Output the (X, Y) coordinate of the center of the cell containing the given text.  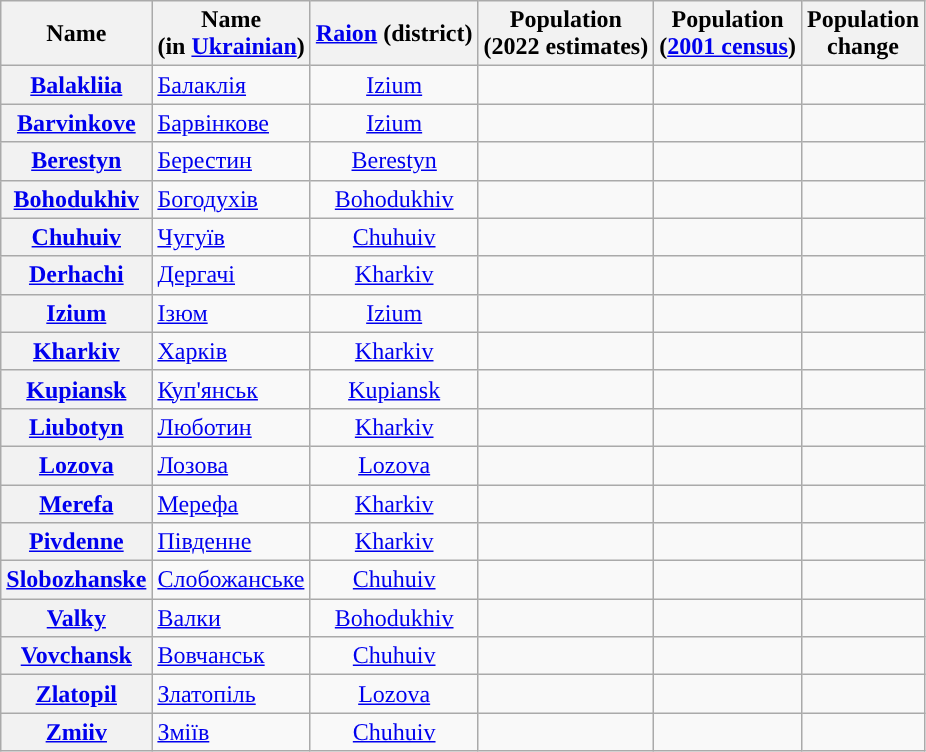
Південне (231, 542)
Златопіль (231, 694)
Zmiiv (76, 732)
Люботин (231, 427)
Pivdenne (76, 542)
Лозова (231, 465)
Слобожанське (231, 580)
Population(2001 census) (728, 34)
Вовчанськ (231, 656)
Барвінкове (231, 123)
Populationchange (862, 34)
Ізюм (231, 313)
Name (76, 34)
Zlatopil (76, 694)
Valky (76, 618)
Зміїв (231, 732)
Харків (231, 351)
Мерефа (231, 503)
Богодухів (231, 199)
Дергачі (231, 275)
Берестин (231, 161)
Slobozhanske (76, 580)
Raion (district) (394, 34)
Валки (231, 618)
Barvinkove (76, 123)
Балаклія (231, 85)
Чугуїв (231, 237)
Куп'янськ (231, 389)
Vovchansk (76, 656)
Liubotyn (76, 427)
Population(2022 estimates) (566, 34)
Merefa (76, 503)
Name(in Ukrainian) (231, 34)
Derhachi (76, 275)
Balakliia (76, 85)
